Detect which cell encompasses the target text, then output its [X, Y] center coordinate. 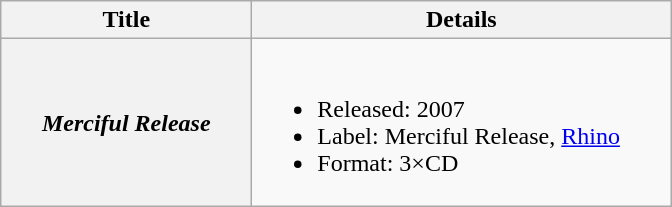
Details [462, 20]
Released: 2007Label: Merciful Release, RhinoFormat: 3×CD [462, 122]
Title [126, 20]
Merciful Release [126, 122]
